Provide the [x, y] coordinate of the cell's center where the given text is located.  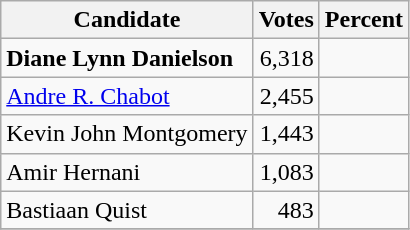
Percent [364, 20]
Amir Hernani [127, 172]
6,318 [286, 58]
483 [286, 210]
Candidate [127, 20]
1,083 [286, 172]
Diane Lynn Danielson [127, 58]
Bastiaan Quist [127, 210]
Andre R. Chabot [127, 96]
2,455 [286, 96]
Kevin John Montgomery [127, 134]
Votes [286, 20]
1,443 [286, 134]
